From the cell containing the given text, extract its center point as [X, Y] coordinate. 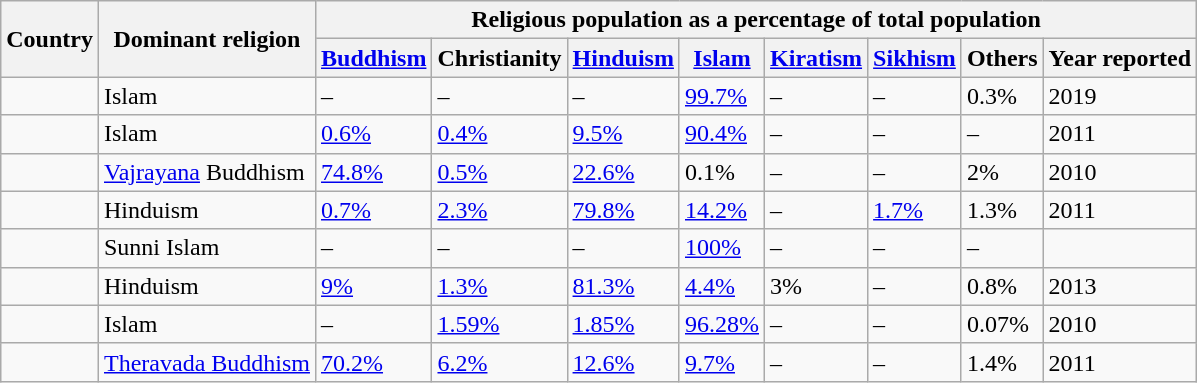
Sikhism [915, 58]
0.1% [722, 172]
Christianity [500, 58]
Year reported [1120, 58]
79.8% [623, 210]
Kiratism [816, 58]
0.4% [500, 134]
74.8% [373, 172]
9% [373, 286]
Vajrayana Buddhism [206, 172]
2.3% [500, 210]
0.7% [373, 210]
Country [50, 39]
70.2% [373, 362]
1.85% [623, 324]
100% [722, 248]
4.4% [722, 286]
Others [1002, 58]
Dominant religion [206, 39]
Religious population as a percentage of total population [756, 20]
12.6% [623, 362]
6.2% [500, 362]
90.4% [722, 134]
96.28% [722, 324]
Buddhism [373, 58]
0.8% [1002, 286]
0.3% [1002, 96]
9.5% [623, 134]
81.3% [623, 286]
Sunni Islam [206, 248]
0.6% [373, 134]
99.7% [722, 96]
3% [816, 286]
1.7% [915, 210]
0.5% [500, 172]
0.07% [1002, 324]
22.6% [623, 172]
2019 [1120, 96]
1.4% [1002, 362]
2013 [1120, 286]
14.2% [722, 210]
2% [1002, 172]
Theravada Buddhism [206, 362]
1.59% [500, 324]
9.7% [722, 362]
